From the cell containing the given text, extract its center point as [X, Y] coordinate. 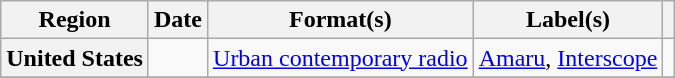
Region [75, 20]
Amaru, Interscope [568, 58]
Date [178, 20]
United States [75, 58]
Format(s) [341, 20]
Urban contemporary radio [341, 58]
Label(s) [568, 20]
